Identify which cell holds the provided text, then report its [X, Y] central coordinate. 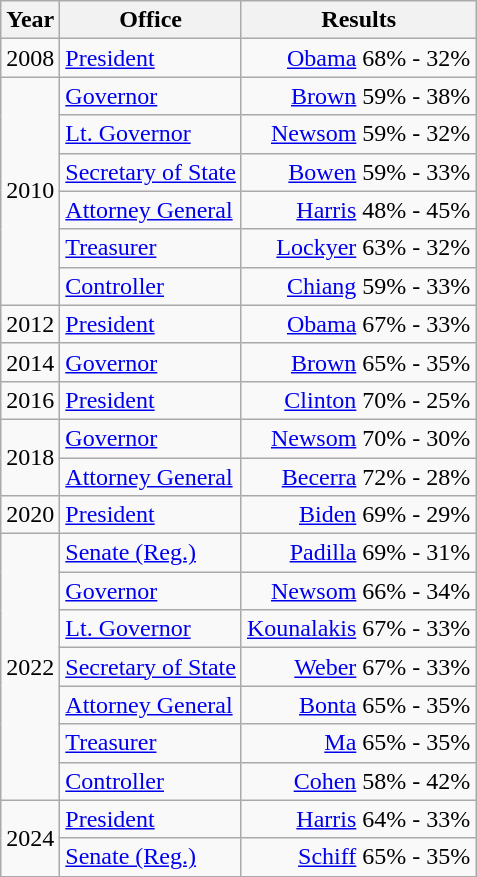
Ma 65% - 35% [358, 743]
2016 [30, 400]
Newsom 70% - 30% [358, 438]
2024 [30, 838]
Obama 67% - 33% [358, 324]
2010 [30, 191]
2008 [30, 58]
Results [358, 20]
Newsom 66% - 34% [358, 591]
2022 [30, 667]
Office [151, 20]
Biden 69% - 29% [358, 515]
Bonta 65% - 35% [358, 705]
2018 [30, 457]
Padilla 69% - 31% [358, 553]
Becerra 72% - 28% [358, 477]
Year [30, 20]
2012 [30, 324]
Cohen 58% - 42% [358, 781]
Obama 68% - 32% [358, 58]
Kounalakis 67% - 33% [358, 629]
Harris 64% - 33% [358, 819]
Brown 59% - 38% [358, 96]
Newsom 59% - 32% [358, 134]
Schiff 65% - 35% [358, 857]
Bowen 59% - 33% [358, 172]
Chiang 59% - 33% [358, 286]
2014 [30, 362]
Harris 48% - 45% [358, 210]
Clinton 70% - 25% [358, 400]
2020 [30, 515]
Weber 67% - 33% [358, 667]
Lockyer 63% - 32% [358, 248]
Brown 65% - 35% [358, 362]
